Return the (X, Y) coordinate for the center point of the cell that contains the specified text.  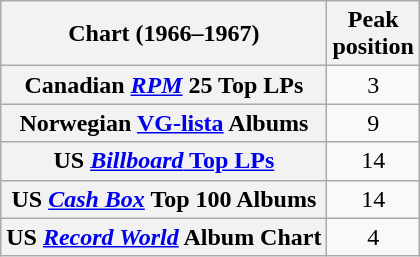
US Cash Box Top 100 Albums (164, 199)
Peakposition (373, 34)
US Record World Album Chart (164, 237)
9 (373, 123)
3 (373, 85)
Canadian RPM 25 Top LPs (164, 85)
Norwegian VG-lista Albums (164, 123)
4 (373, 237)
Chart (1966–1967) (164, 34)
US Billboard Top LPs (164, 161)
